Detect which cell encompasses the target text, then output its [x, y] center coordinate. 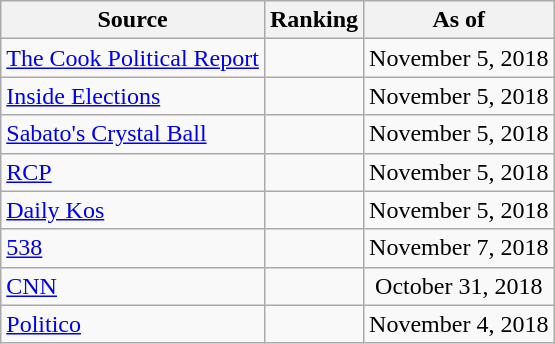
RCP [133, 172]
November 4, 2018 [459, 324]
Inside Elections [133, 96]
Sabato's Crystal Ball [133, 134]
The Cook Political Report [133, 58]
As of [459, 20]
Politico [133, 324]
538 [133, 248]
November 7, 2018 [459, 248]
October 31, 2018 [459, 286]
CNN [133, 286]
Source [133, 20]
Ranking [314, 20]
Daily Kos [133, 210]
